Search for the cell housing the specified text and yield its (X, Y) center coordinate. 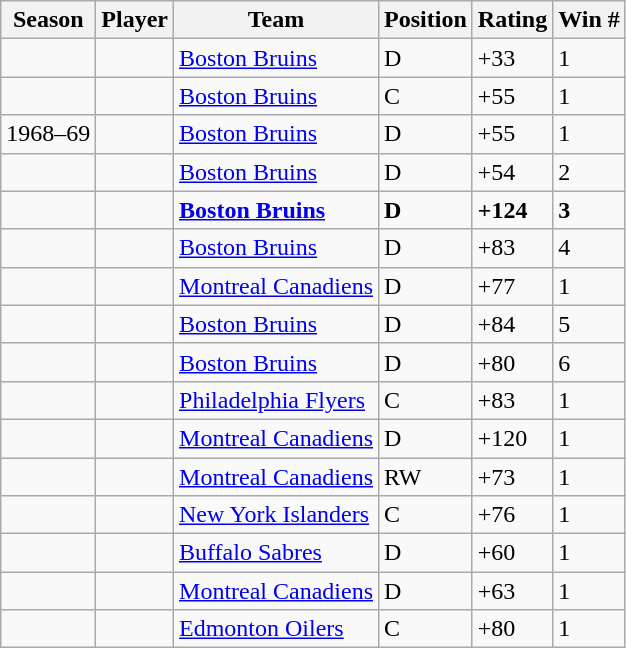
+77 (512, 286)
6 (590, 362)
+124 (512, 210)
Player (135, 20)
5 (590, 324)
Philadelphia Flyers (276, 400)
2 (590, 172)
+120 (512, 438)
4 (590, 248)
1968–69 (48, 134)
Buffalo Sabres (276, 553)
+63 (512, 591)
+76 (512, 515)
Rating (512, 20)
Team (276, 20)
Win # (590, 20)
RW (426, 477)
+73 (512, 477)
+54 (512, 172)
3 (590, 210)
New York Islanders (276, 515)
+33 (512, 58)
Edmonton Oilers (276, 629)
Season (48, 20)
+60 (512, 553)
Position (426, 20)
+84 (512, 324)
